Detect which cell encompasses the target text, then output its [X, Y] center coordinate. 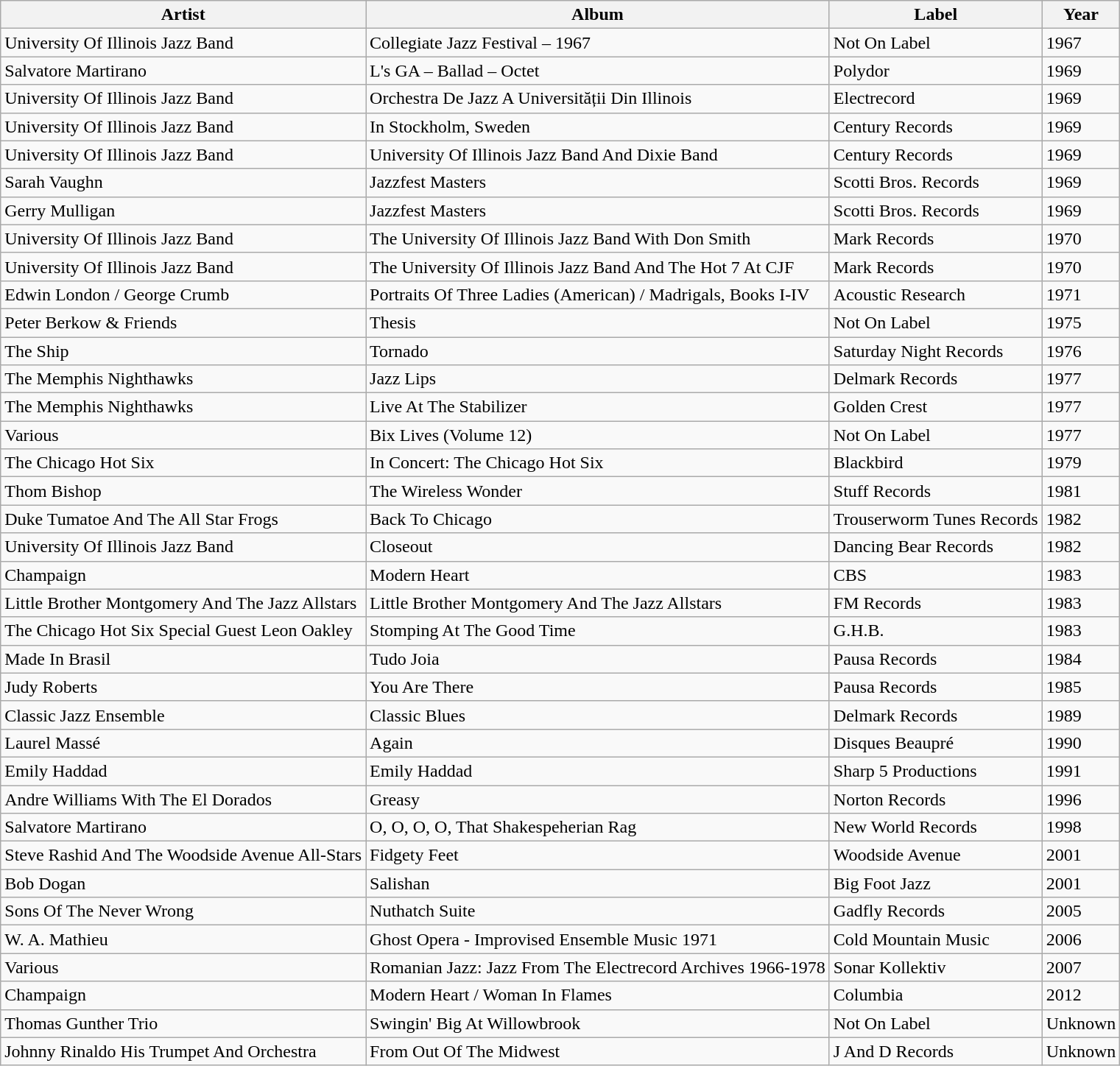
Polydor [935, 71]
Label [935, 15]
Blackbird [935, 463]
Thom Bishop [183, 491]
1979 [1081, 463]
In Concert: The Chicago Hot Six [598, 463]
1985 [1081, 687]
You Are There [598, 687]
Bob Dogan [183, 883]
Live At The Stabilizer [598, 407]
Salishan [598, 883]
Peter Berkow & Friends [183, 322]
Gadfly Records [935, 911]
2005 [1081, 911]
Swingin' Big At Willowbrook [598, 1023]
1991 [1081, 771]
University Of Illinois Jazz Band And Dixie Band [598, 155]
Golden Crest [935, 407]
Tudo Joia [598, 659]
1976 [1081, 351]
Made In Brasil [183, 659]
FM Records [935, 603]
Stuff Records [935, 491]
L's GA – Ballad – Octet [598, 71]
Johnny Rinaldo His Trumpet And Orchestra [183, 1051]
1967 [1081, 43]
Jazz Lips [598, 379]
Closeout [598, 547]
Norton Records [935, 799]
Ghost Opera - Improvised Ensemble Music 1971 [598, 939]
Steve Rashid And The Woodside Avenue All-Stars [183, 855]
Disques Beaupré [935, 743]
The Wireless Wonder [598, 491]
Trouserworm Tunes Records [935, 519]
Modern Heart / Woman In Flames [598, 995]
In Stockholm, Sweden [598, 127]
Tornado [598, 351]
From Out Of The Midwest [598, 1051]
Greasy [598, 799]
Acoustic Research [935, 294]
Modern Heart [598, 575]
Sonar Kollektiv [935, 967]
Laurel Massé [183, 743]
Thomas Gunther Trio [183, 1023]
Thesis [598, 322]
2012 [1081, 995]
W. A. Mathieu [183, 939]
1971 [1081, 294]
Andre Williams With The El Dorados [183, 799]
Gerry Mulligan [183, 211]
Album [598, 15]
Nuthatch Suite [598, 911]
2007 [1081, 967]
Romanian Jazz: Jazz From The Electrecord Archives 1966-1978 [598, 967]
The Ship [183, 351]
Columbia [935, 995]
1975 [1081, 322]
Orchestra De Jazz A Universității Din Illinois [598, 99]
Portraits Of Three Ladies (American) / Madrigals, Books I-IV [598, 294]
Sarah Vaughn [183, 183]
1989 [1081, 715]
J And D Records [935, 1051]
Judy Roberts [183, 687]
1990 [1081, 743]
1996 [1081, 799]
2006 [1081, 939]
Bix Lives (Volume 12) [598, 435]
The Chicago Hot Six Special Guest Leon Oakley [183, 631]
1981 [1081, 491]
O, O, O, O, That Shakespeherian Rag [598, 827]
Stomping At The Good Time [598, 631]
Cold Mountain Music [935, 939]
Collegiate Jazz Festival – 1967 [598, 43]
Electrecord [935, 99]
CBS [935, 575]
Big Foot Jazz [935, 883]
The Chicago Hot Six [183, 463]
Classic Blues [598, 715]
Artist [183, 15]
Saturday Night Records [935, 351]
Classic Jazz Ensemble [183, 715]
Fidgety Feet [598, 855]
New World Records [935, 827]
Duke Tumatoe And The All Star Frogs [183, 519]
The University Of Illinois Jazz Band And The Hot 7 At CJF [598, 266]
Year [1081, 15]
Woodside Avenue [935, 855]
The University Of Illinois Jazz Band With Don Smith [598, 239]
Dancing Bear Records [935, 547]
1998 [1081, 827]
Sharp 5 Productions [935, 771]
Edwin London / George Crumb [183, 294]
Sons Of The Never Wrong [183, 911]
Back To Chicago [598, 519]
Again [598, 743]
1984 [1081, 659]
G.H.B. [935, 631]
